Return [x, y] of the center of cell containing provided text 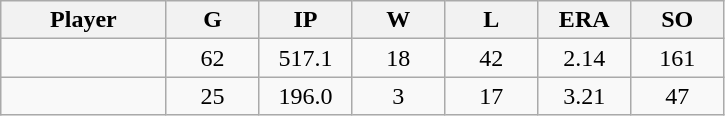
161 [678, 58]
3.21 [584, 96]
17 [492, 96]
3 [398, 96]
L [492, 20]
517.1 [306, 58]
42 [492, 58]
2.14 [584, 58]
ERA [584, 20]
G [212, 20]
196.0 [306, 96]
W [398, 20]
18 [398, 58]
SO [678, 20]
Player [84, 20]
62 [212, 58]
25 [212, 96]
47 [678, 96]
IP [306, 20]
